Scan for the cell matching the given text and deliver its [x, y] coordinate at center. 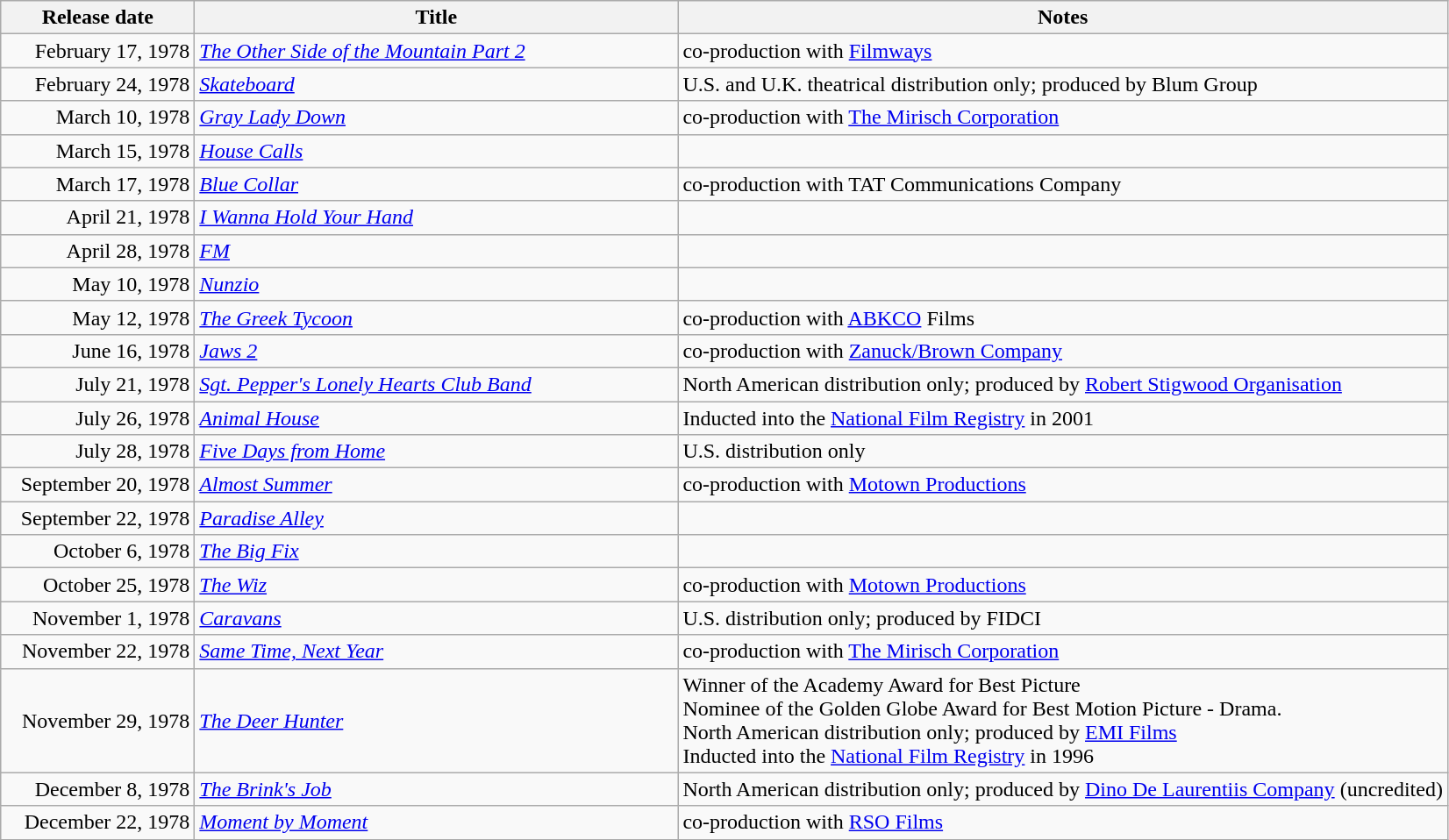
December 22, 1978 [98, 822]
March 17, 1978 [98, 184]
Notes [1063, 18]
Inducted into the National Film Registry in 2001 [1063, 418]
The Brink's Job [437, 789]
March 10, 1978 [98, 117]
July 21, 1978 [98, 384]
Jaws 2 [437, 351]
Nunzio [437, 284]
Gray Lady Down [437, 117]
House Calls [437, 151]
October 25, 1978 [98, 585]
FM [437, 251]
May 12, 1978 [98, 317]
I Wanna Hold Your Hand [437, 217]
Five Days from Home [437, 452]
Skateboard [437, 84]
U.S. distribution only; produced by FIDCI [1063, 618]
Almost Summer [437, 485]
co-production with Zanuck/Brown Company [1063, 351]
June 16, 1978 [98, 351]
Animal House [437, 418]
co-production with RSO Films [1063, 822]
November 29, 1978 [98, 721]
Blue Collar [437, 184]
Caravans [437, 618]
September 20, 1978 [98, 485]
Sgt. Pepper's Lonely Hearts Club Band [437, 384]
February 17, 1978 [98, 51]
U.S. distribution only [1063, 452]
The Wiz [437, 585]
Title [437, 18]
The Other Side of the Mountain Part 2 [437, 51]
North American distribution only; produced by Dino De Laurentiis Company (uncredited) [1063, 789]
co-production with TAT Communications Company [1063, 184]
May 10, 1978 [98, 284]
February 24, 1978 [98, 84]
North American distribution only; produced by Robert Stigwood Organisation [1063, 384]
October 6, 1978 [98, 552]
November 22, 1978 [98, 651]
Same Time, Next Year [437, 651]
July 28, 1978 [98, 452]
April 28, 1978 [98, 251]
Release date [98, 18]
July 26, 1978 [98, 418]
December 8, 1978 [98, 789]
The Deer Hunter [437, 721]
U.S. and U.K. theatrical distribution only; produced by Blum Group [1063, 84]
April 21, 1978 [98, 217]
co-production with ABKCO Films [1063, 317]
September 22, 1978 [98, 518]
The Big Fix [437, 552]
March 15, 1978 [98, 151]
The Greek Tycoon [437, 317]
November 1, 1978 [98, 618]
Paradise Alley [437, 518]
co-production with Filmways [1063, 51]
Moment by Moment [437, 822]
